Find where the given text appears and provide that cell's center as [x, y] coordinate. 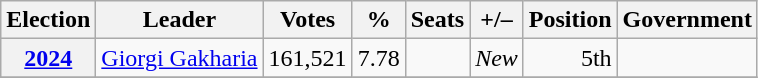
+/– [497, 20]
2024 [48, 58]
7.78 [378, 58]
161,521 [308, 58]
% [378, 20]
Votes [308, 20]
Seats [437, 20]
Election [48, 20]
Giorgi Gakharia [180, 58]
Leader [180, 20]
Government [687, 20]
New [497, 58]
5th [570, 58]
Position [570, 20]
